Return the [X, Y] coordinate for the center point of the cell that contains the specified text.  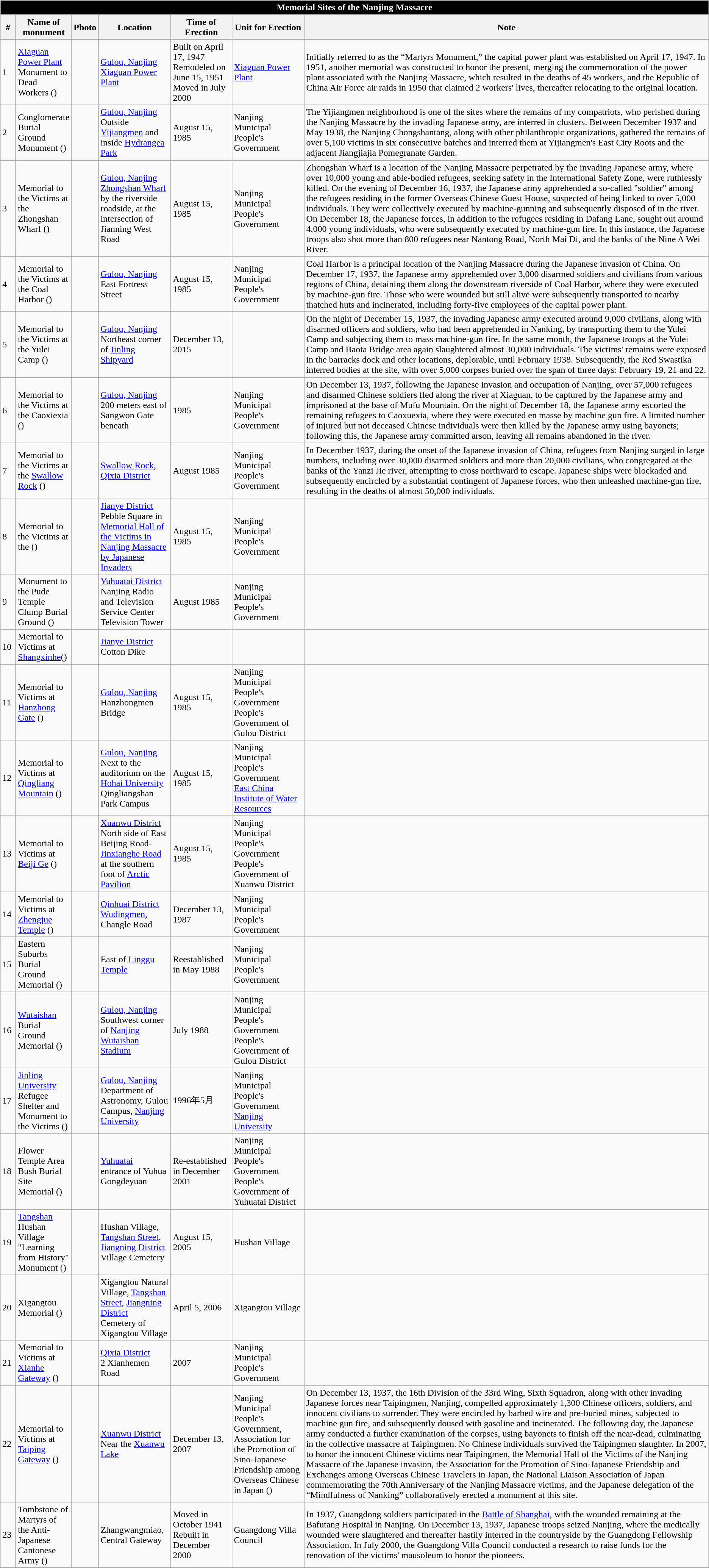
2 [8, 133]
Wutaishan Burial Ground Memorial () [44, 1030]
Hushan Village [268, 1242]
16 [8, 1030]
Eastern Suburbs Burial Ground Memorial () [44, 965]
Reestablished in May 1988 [201, 965]
5 [8, 345]
1996年5月 [201, 1101]
Gulou, NanjingSouthwest corner of Nanjing Wutaishan Stadium [135, 1030]
Memorial to the Victims at the Coal Harbor () [44, 284]
Gulou, NanjingDepartment of Astronomy, Gulou Campus, Nanjing University [135, 1101]
December 13, 1987 [201, 915]
Gulou, NanjingXiaguan Power Plant [135, 72]
# [8, 27]
Yuhuataientrance of Yuhua Gongdeyuan [135, 1171]
4 [8, 284]
2007 [201, 1363]
Xiaguan Power Plant Monument to Dead Workers () [44, 72]
Flower Temple Area Bush Burial Site Memorial () [44, 1171]
Memorial to the Victims at the () [44, 536]
Monument to the Pude Temple Clump Burial Ground () [44, 602]
Memorial to Victims at Zhengjue Temple () [44, 915]
July 1988 [201, 1030]
December 13, 2015 [201, 345]
15 [8, 965]
Moved in October 1941Rebuilt in December 2000 [201, 1535]
Gulou, NanjingNext to the auditorium on the Hohai University Qingliangshan Park Campus [135, 778]
20 [8, 1308]
East of Linggu Temple [135, 965]
1 [8, 72]
Memorial to the Victims at the Yulei Camp () [44, 345]
Location [135, 27]
3 [8, 208]
Hushan Village, Tangshan Street, Jiangning District Village Cemetery [135, 1242]
April 5, 2006 [201, 1308]
Xigangtou Village [268, 1308]
Name of monument [44, 27]
Gulou, Nanjing200 meters east of Sangwon Gate beneath [135, 410]
11 [8, 702]
Re-established in December 2001 [201, 1171]
Memorial to Victims at Shangxinhe() [44, 647]
Zhangwangmiao, Central Gateway [135, 1535]
22 [8, 1444]
12 [8, 778]
Gulou, NanjingHanzhongmen Bridge [135, 702]
6 [8, 410]
Gulou, NanjingZhongshan Wharf by the riverside roadside, at the intersection of Jianning West Road [135, 208]
Conglomerate Burial Ground Monument () [44, 133]
Jinling University Refugee Shelter and Monument to the Victims () [44, 1101]
Nanjing Municipal People's Government Nanjing University [268, 1101]
Memorial to Victims at Hanzhong Gate () [44, 702]
Xigangtou Natural Village, Tangshan Street, Jiangning District Cemetery of Xigangtou Village [135, 1308]
Qinhuai DistrictWudingmen, Changle Road [135, 915]
Tangshan Hushan Village "Learning from History" Monument () [44, 1242]
Xiaguan Power Plant [268, 72]
Built on April 17, 1947Remodeled on June 15, 1951Moved in July 2000 [201, 72]
Jianye DistrictCotton Dike [135, 647]
Memorial to the Victims at the Zhongshan Wharf () [44, 208]
Unit for Erection [268, 27]
Yuhuatai DistrictNanjing Radio and Television Service Center Television Tower [135, 602]
1985 [201, 410]
Guangdong Villa Council [268, 1535]
7 [8, 471]
Time of Erection [201, 27]
Nanjing Municipal People's Government, Association for the Promotion of Sino-Japanese Friendship among Overseas Chinese in Japan () [268, 1444]
17 [8, 1101]
Gulou, NanjingEast Fortress Street [135, 284]
Swallow Rock, Qixia District [135, 471]
19 [8, 1242]
23 [8, 1535]
8 [8, 536]
10 [8, 647]
Xigangtou Memorial () [44, 1308]
Jianye DistrictPebble Square in Memorial Hall of the Victims in Nanjing Massacre by Japanese Invaders [135, 536]
Memorial to the Victims at the Swallow Rock () [44, 471]
Nanjing Municipal People's GovernmentEast China Institute of Water Resources [268, 778]
Memorial to Victims at Qingliang Mountain () [44, 778]
Nanjing Municipal People's GovernmentPeople's Government of Yuhuatai District [268, 1171]
Xuanwu DistrictNear the Xuanwu Lake [135, 1444]
Nanjing Municipal People's GovernmentPeople's Government of Xuanwu District [268, 854]
August 15, 2005 [201, 1242]
Memorial to the Victims at the Caoxiexia () [44, 410]
December 13, 2007 [201, 1444]
Memorial to Victims at Taiping Gateway () [44, 1444]
Photo [85, 27]
Tombstone of Martyrs of the Anti-Japanese Cantonese Army () [44, 1535]
Qixia District2 Xianhemen Road [135, 1363]
Gulou, NanjingOutside Yijiangmen and inside Hydrangea Park [135, 133]
Gulou, NanjingNortheast corner of Jinling Shipyard [135, 345]
9 [8, 602]
Note [506, 27]
Memorial to Victims at Beiji Ge () [44, 854]
18 [8, 1171]
Xuanwu DistrictNorth side of East Beijing Road-Jinxianghe Road at the southern foot of Arctic Pavilion [135, 854]
14 [8, 915]
Memorial Sites of the Nanjing Massacre [354, 8]
21 [8, 1363]
Memorial to Victims at Xianhe Gateway () [44, 1363]
13 [8, 854]
